Detect which cell encompasses the target text, then output its [x, y] center coordinate. 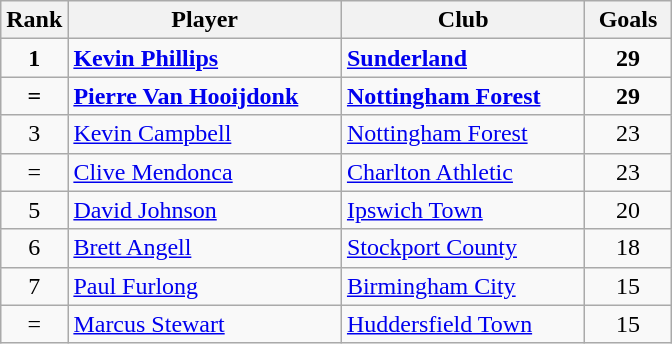
Kevin Phillips [205, 58]
Huddersfield Town [463, 324]
Sunderland [463, 58]
7 [34, 286]
Club [463, 20]
3 [34, 134]
20 [628, 210]
David Johnson [205, 210]
Paul Furlong [205, 286]
Clive Mendonca [205, 172]
Kevin Campbell [205, 134]
Player [205, 20]
Pierre Van Hooijdonk [205, 96]
Rank [34, 20]
Goals [628, 20]
6 [34, 248]
Birmingham City [463, 286]
Stockport County [463, 248]
Marcus Stewart [205, 324]
Brett Angell [205, 248]
Ipswich Town [463, 210]
18 [628, 248]
Charlton Athletic [463, 172]
1 [34, 58]
5 [34, 210]
